Provide the [X, Y] coordinate of the cell's center where the given text is located.  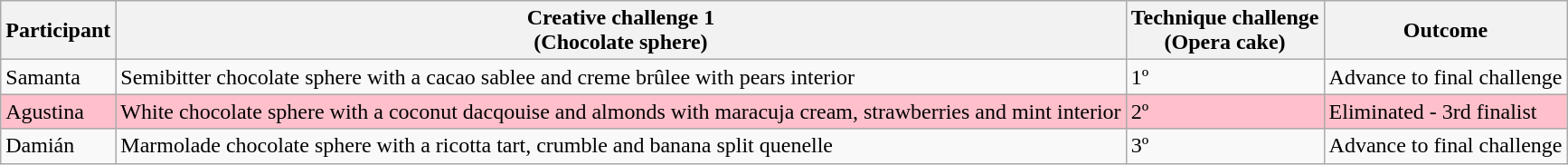
Creative challenge 1(Chocolate sphere) [620, 31]
Participant [58, 31]
Semibitter chocolate sphere with a cacao sablee and creme brûlee with pears interior [620, 77]
White chocolate sphere with a coconut dacqouise and almonds with maracuja cream, strawberries and mint interior [620, 112]
2º [1224, 112]
Agustina [58, 112]
Damián [58, 146]
1º [1224, 77]
Eliminated - 3rd finalist [1445, 112]
Samanta [58, 77]
Outcome [1445, 31]
Marmolade chocolate sphere with a ricotta tart, crumble and banana split quenelle [620, 146]
Technique challenge(Opera cake) [1224, 31]
3º [1224, 146]
